Return the [X, Y] coordinate for the center point of the cell that contains the specified text.  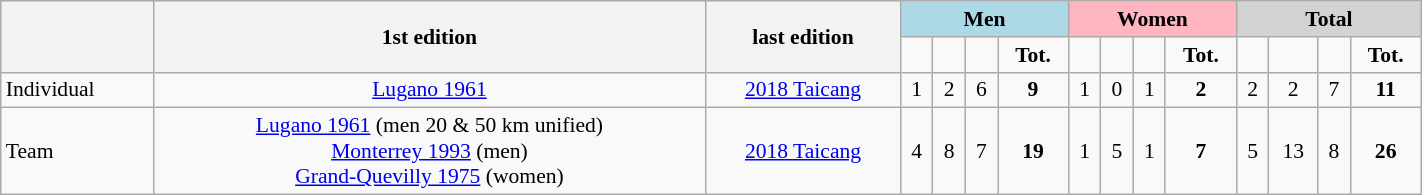
Total [1328, 19]
4 [917, 152]
last edition [802, 36]
Lugano 1961 [429, 90]
Men [985, 19]
19 [1034, 152]
9 [1034, 90]
0 [1117, 90]
13 [1294, 152]
6 [981, 90]
11 [1386, 90]
Lugano 1961 (men 20 & 50 km unified)Monterrey 1993 (men)Grand-Quevilly 1975 (women) [429, 152]
26 [1386, 152]
1st edition [429, 36]
Individual [78, 90]
Women [1153, 19]
Team [78, 152]
